Find where the given text appears and provide that cell's center as (x, y) coordinate. 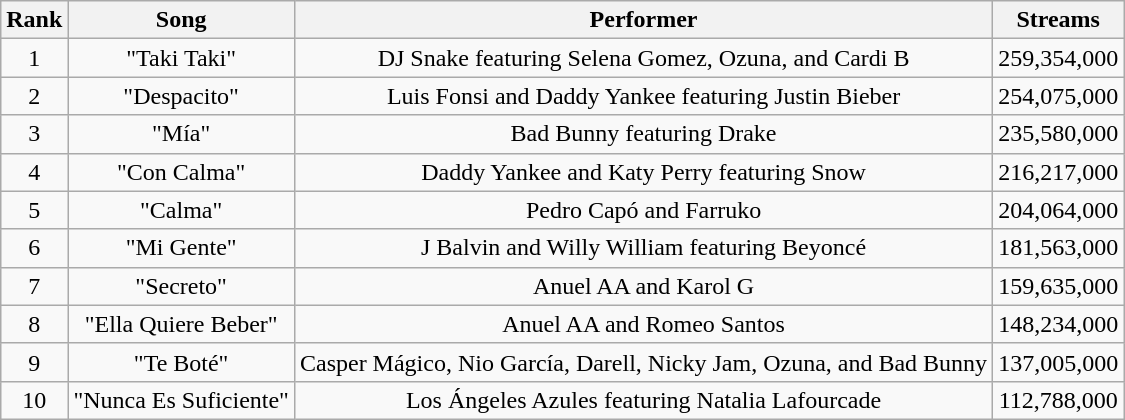
254,075,000 (1058, 96)
Rank (34, 20)
J Balvin and Willy William featuring Beyoncé (643, 248)
"Con Calma" (182, 172)
112,788,000 (1058, 400)
"Ella Quiere Beber" (182, 324)
9 (34, 362)
Casper Mágico, Nio García, Darell, Nicky Jam, Ozuna, and Bad Bunny (643, 362)
10 (34, 400)
Song (182, 20)
4 (34, 172)
"Taki Taki" (182, 58)
Bad Bunny featuring Drake (643, 134)
Pedro Capó and Farruko (643, 210)
1 (34, 58)
235,580,000 (1058, 134)
148,234,000 (1058, 324)
"Despacito" (182, 96)
Anuel AA and Romeo Santos (643, 324)
"Mi Gente" (182, 248)
DJ Snake featuring Selena Gomez, Ozuna, and Cardi B (643, 58)
Streams (1058, 20)
5 (34, 210)
3 (34, 134)
204,064,000 (1058, 210)
"Nunca Es Suficiente" (182, 400)
216,217,000 (1058, 172)
6 (34, 248)
"Te Boté" (182, 362)
2 (34, 96)
Los Ángeles Azules featuring Natalia Lafourcade (643, 400)
"Calma" (182, 210)
"Mía" (182, 134)
159,635,000 (1058, 286)
8 (34, 324)
Anuel AA and Karol G (643, 286)
137,005,000 (1058, 362)
Performer (643, 20)
259,354,000 (1058, 58)
7 (34, 286)
"Secreto" (182, 286)
181,563,000 (1058, 248)
Luis Fonsi and Daddy Yankee featuring Justin Bieber (643, 96)
Daddy Yankee and Katy Perry featuring Snow (643, 172)
